Find where the given text appears and provide that cell's center as (x, y) coordinate. 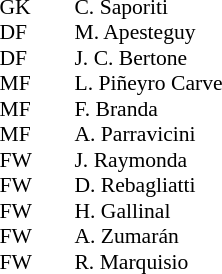
J. Raymonda (148, 160)
A. Parravicini (148, 135)
M. Apesteguy (148, 33)
A. Zumarán (148, 237)
L. Piñeyro Carve (148, 83)
H. Gallinal (148, 211)
D. Rebagliatti (148, 185)
J. C. Bertone (148, 58)
F. Branda (148, 109)
